Return the [X, Y] coordinate for the center point of the cell that contains the specified text.  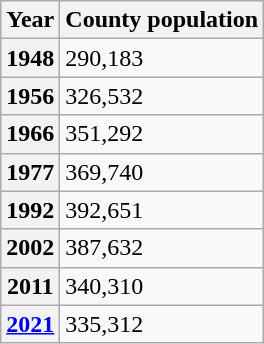
County population [162, 20]
Year [30, 20]
335,312 [162, 324]
290,183 [162, 58]
1977 [30, 172]
369,740 [162, 172]
340,310 [162, 286]
2011 [30, 286]
1992 [30, 210]
1966 [30, 134]
2021 [30, 324]
1956 [30, 96]
351,292 [162, 134]
1948 [30, 58]
392,651 [162, 210]
387,632 [162, 248]
326,532 [162, 96]
2002 [30, 248]
